Output the [X, Y] coordinate of the center of the cell containing the given text.  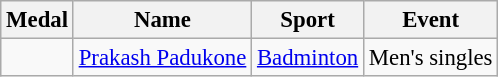
Medal [38, 20]
Prakash Padukone [162, 58]
Badminton [308, 58]
Event [430, 20]
Men's singles [430, 58]
Sport [308, 20]
Name [162, 20]
